For the text-containing cell, return its midpoint in [x, y] coordinate format. 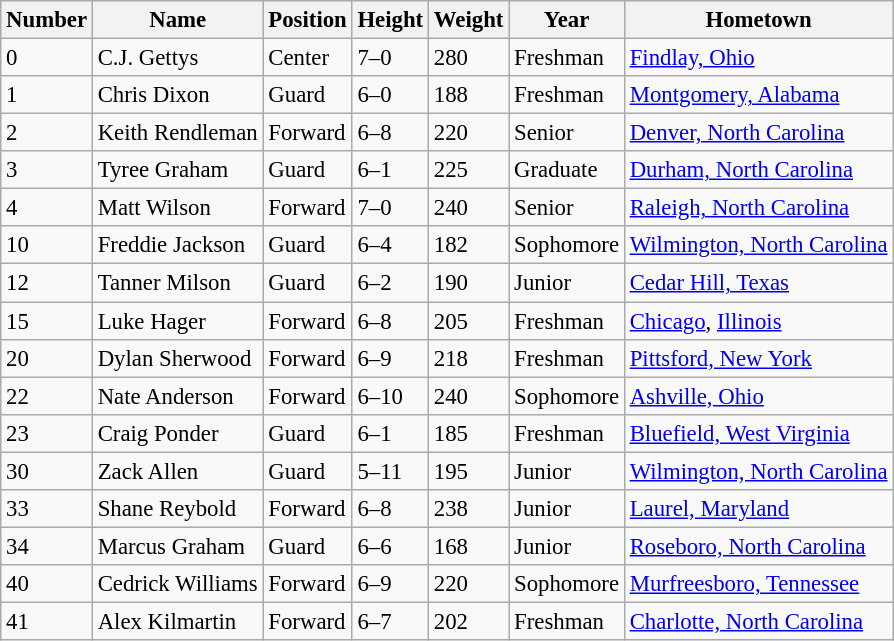
12 [47, 283]
23 [47, 433]
Weight [469, 20]
20 [47, 358]
Montgomery, Alabama [758, 95]
Ashville, Ohio [758, 396]
3 [47, 170]
182 [469, 245]
6–2 [390, 283]
Murfreesboro, Tennessee [758, 584]
Name [178, 20]
Cedrick Williams [178, 584]
Chicago, Illinois [758, 321]
Shane Reybold [178, 509]
Raleigh, North Carolina [758, 208]
188 [469, 95]
Roseboro, North Carolina [758, 546]
6–0 [390, 95]
185 [469, 433]
Year [567, 20]
202 [469, 621]
190 [469, 283]
205 [469, 321]
C.J. Gettys [178, 58]
0 [47, 58]
Marcus Graham [178, 546]
Craig Ponder [178, 433]
22 [47, 396]
2 [47, 133]
15 [47, 321]
Freddie Jackson [178, 245]
4 [47, 208]
Tyree Graham [178, 170]
30 [47, 471]
6–4 [390, 245]
Dylan Sherwood [178, 358]
6–10 [390, 396]
Graduate [567, 170]
Chris Dixon [178, 95]
41 [47, 621]
238 [469, 509]
33 [47, 509]
168 [469, 546]
Pittsford, New York [758, 358]
Tanner Milson [178, 283]
40 [47, 584]
6–6 [390, 546]
Nate Anderson [178, 396]
6–7 [390, 621]
225 [469, 170]
Charlotte, North Carolina [758, 621]
Keith Rendleman [178, 133]
Cedar Hill, Texas [758, 283]
Height [390, 20]
Number [47, 20]
Hometown [758, 20]
Zack Allen [178, 471]
Denver, North Carolina [758, 133]
5–11 [390, 471]
Luke Hager [178, 321]
Position [308, 20]
10 [47, 245]
1 [47, 95]
Alex Kilmartin [178, 621]
Matt Wilson [178, 208]
Center [308, 58]
Durham, North Carolina [758, 170]
218 [469, 358]
280 [469, 58]
Laurel, Maryland [758, 509]
195 [469, 471]
Findlay, Ohio [758, 58]
Bluefield, West Virginia [758, 433]
34 [47, 546]
